Return (X, Y) of the center of cell containing provided text 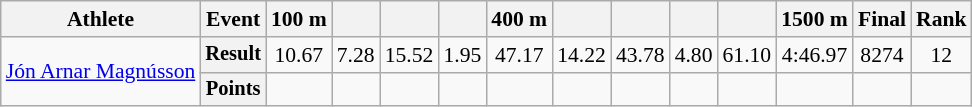
Rank (942, 19)
15.52 (410, 55)
12 (942, 55)
1.95 (462, 55)
14.22 (582, 55)
4.80 (694, 55)
400 m (519, 19)
47.17 (519, 55)
Event (233, 19)
1500 m (814, 19)
7.28 (356, 55)
100 m (299, 19)
Result (233, 55)
Final (882, 19)
61.10 (746, 55)
4:46.97 (814, 55)
Points (233, 89)
8274 (882, 55)
Jón Arnar Magnússon (101, 72)
Athlete (101, 19)
10.67 (299, 55)
43.78 (640, 55)
